Search for the cell housing the specified text and yield its [x, y] center coordinate. 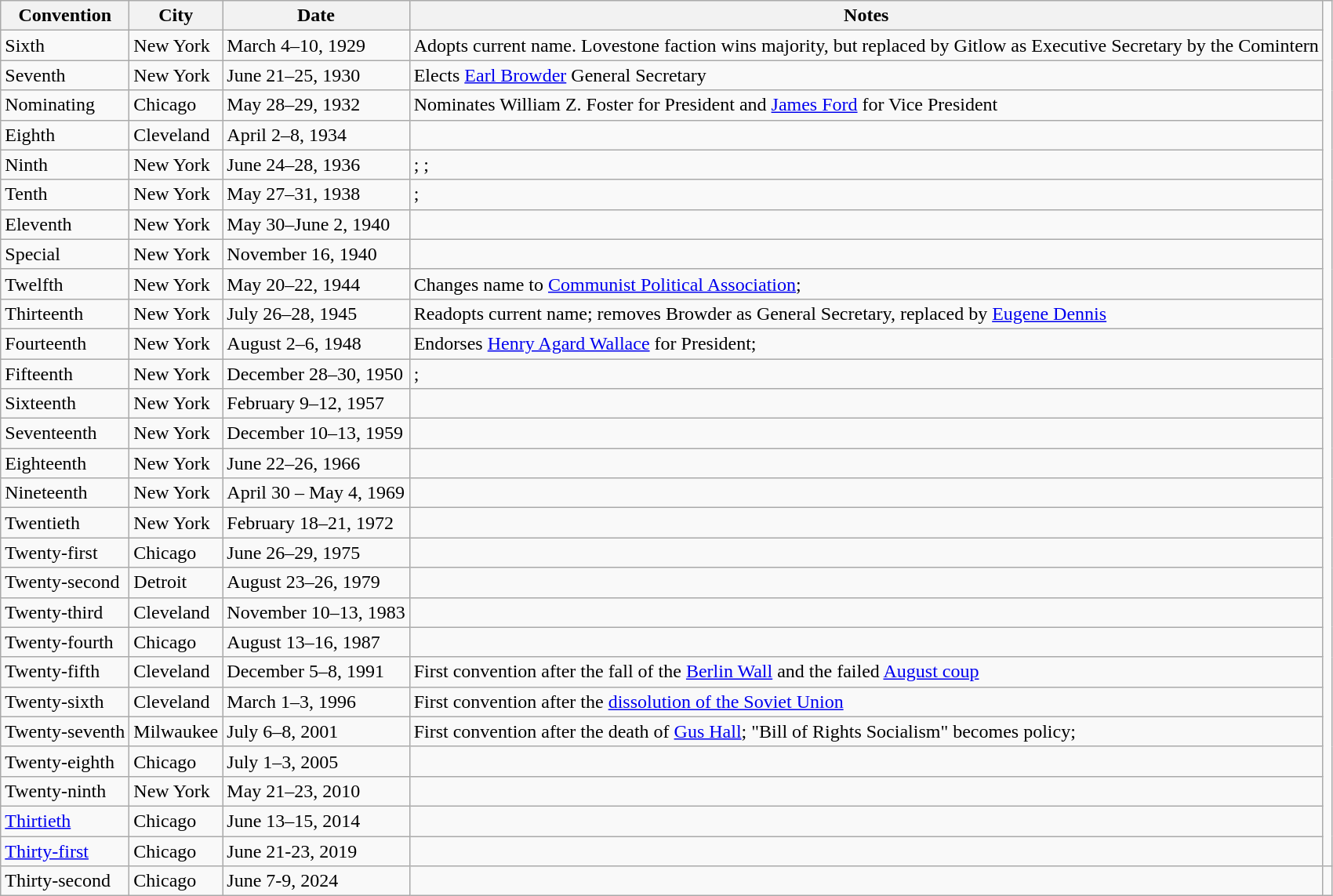
Twenty-fourth [65, 642]
Thirty-first [65, 851]
February 9–12, 1957 [316, 404]
August 13–16, 1987 [316, 642]
Thirty-second [65, 881]
Seventh [65, 75]
August 2–6, 1948 [316, 343]
Twenty-second [65, 582]
Changes name to Communist Political Association; [866, 284]
December 5–8, 1991 [316, 672]
Readopts current name; removes Browder as General Secretary, replaced by Eugene Dennis [866, 314]
Thirtieth [65, 821]
Special [65, 254]
Twenty-eighth [65, 761]
March 4–10, 1929 [316, 45]
April 2–8, 1934 [316, 135]
June 26–29, 1975 [316, 553]
December 28–30, 1950 [316, 374]
Sixteenth [65, 404]
Nineteenth [65, 493]
February 18–21, 1972 [316, 523]
Ninth [65, 165]
July 1–3, 2005 [316, 761]
Twentieth [65, 523]
Sixth [65, 45]
; ; [866, 165]
June 21–25, 1930 [316, 75]
Twenty-third [65, 612]
Eleventh [65, 224]
Twenty-fifth [65, 672]
Eighth [65, 135]
May 27–31, 1938 [316, 194]
April 30 – May 4, 1969 [316, 493]
Seventeenth [65, 433]
City [176, 16]
Twenty-first [65, 553]
Endorses Henry Agard Wallace for President; [866, 343]
Detroit [176, 582]
Notes [866, 16]
May 28–29, 1932 [316, 105]
May 20–22, 1944 [316, 284]
July 26–28, 1945 [316, 314]
June 13–15, 2014 [316, 821]
June 21-23, 2019 [316, 851]
Eighteenth [65, 463]
Elects Earl Browder General Secretary [866, 75]
June 24–28, 1936 [316, 165]
Nominates William Z. Foster for President and James Ford for Vice President [866, 105]
Twenty-ninth [65, 791]
June 22–26, 1966 [316, 463]
Fourteenth [65, 343]
Nominating [65, 105]
Fifteenth [65, 374]
Twenty-sixth [65, 702]
December 10–13, 1959 [316, 433]
First convention after the dissolution of the Soviet Union [866, 702]
Adopts current name. Lovestone faction wins majority, but replaced by Gitlow as Executive Secretary by the Comintern [866, 45]
Twenty-seventh [65, 731]
August 23–26, 1979 [316, 582]
November 16, 1940 [316, 254]
May 30–June 2, 1940 [316, 224]
First convention after the fall of the Berlin Wall and the failed August coup [866, 672]
November 10–13, 1983 [316, 612]
Date [316, 16]
June 7-9, 2024 [316, 881]
May 21–23, 2010 [316, 791]
Tenth [65, 194]
March 1–3, 1996 [316, 702]
July 6–8, 2001 [316, 731]
Milwaukee [176, 731]
Thirteenth [65, 314]
Convention [65, 16]
First convention after the death of Gus Hall; "Bill of Rights Socialism" becomes policy; [866, 731]
Twelfth [65, 284]
